From the cell containing the given text, extract its center point as [x, y] coordinate. 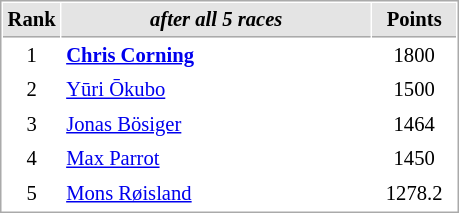
1500 [414, 90]
Max Parrot [216, 158]
Yūri Ōkubo [216, 90]
1450 [414, 158]
Jonas Bösiger [216, 124]
4 [32, 158]
1 [32, 56]
Chris Corning [216, 56]
5 [32, 194]
1278.2 [414, 194]
Mons Røisland [216, 194]
1464 [414, 124]
Rank [32, 20]
1800 [414, 56]
Points [414, 20]
2 [32, 90]
after all 5 races [216, 20]
3 [32, 124]
